Find where the given text appears and provide that cell's center as (X, Y) coordinate. 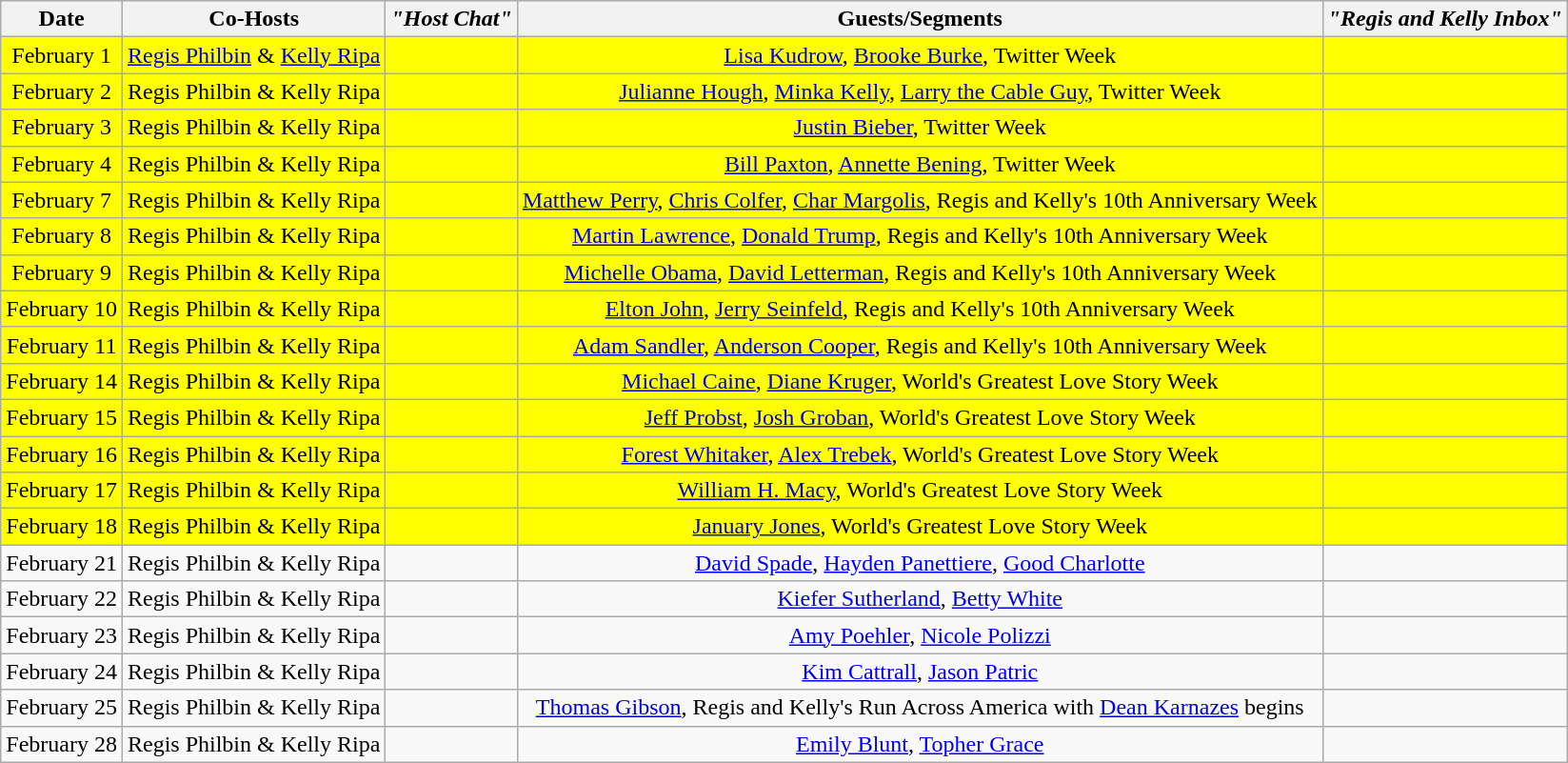
Jeff Probst, Josh Groban, World's Greatest Love Story Week (920, 417)
February 22 (62, 599)
Co-Hosts (253, 19)
Guests/Segments (920, 19)
Michelle Obama, David Letterman, Regis and Kelly's 10th Anniversary Week (920, 272)
February 18 (62, 527)
Kim Cattrall, Jason Patric (920, 672)
Date (62, 19)
David Spade, Hayden Panettiere, Good Charlotte (920, 563)
February 8 (62, 236)
February 25 (62, 708)
February 15 (62, 417)
Elton John, Jerry Seinfeld, Regis and Kelly's 10th Anniversary Week (920, 309)
February 24 (62, 672)
February 7 (62, 200)
Bill Paxton, Annette Bening, Twitter Week (920, 164)
Michael Caine, Diane Kruger, World's Greatest Love Story Week (920, 381)
February 1 (62, 55)
February 9 (62, 272)
Matthew Perry, Chris Colfer, Char Margolis, Regis and Kelly's 10th Anniversary Week (920, 200)
Martin Lawrence, Donald Trump, Regis and Kelly's 10th Anniversary Week (920, 236)
February 28 (62, 744)
February 2 (62, 91)
February 11 (62, 345)
"Regis and Kelly Inbox" (1445, 19)
Forest Whitaker, Alex Trebek, World's Greatest Love Story Week (920, 454)
Julianne Hough, Minka Kelly, Larry the Cable Guy, Twitter Week (920, 91)
February 10 (62, 309)
Kiefer Sutherland, Betty White (920, 599)
February 4 (62, 164)
February 23 (62, 635)
February 21 (62, 563)
"Host Chat" (451, 19)
William H. Macy, World's Greatest Love Story Week (920, 491)
Amy Poehler, Nicole Polizzi (920, 635)
Adam Sandler, Anderson Cooper, Regis and Kelly's 10th Anniversary Week (920, 345)
February 14 (62, 381)
February 3 (62, 128)
February 17 (62, 491)
February 16 (62, 454)
Lisa Kudrow, Brooke Burke, Twitter Week (920, 55)
Justin Bieber, Twitter Week (920, 128)
Thomas Gibson, Regis and Kelly's Run Across America with Dean Karnazes begins (920, 708)
January Jones, World's Greatest Love Story Week (920, 527)
Emily Blunt, Topher Grace (920, 744)
